Scan for the cell matching the given text and deliver its (X, Y) coordinate at center. 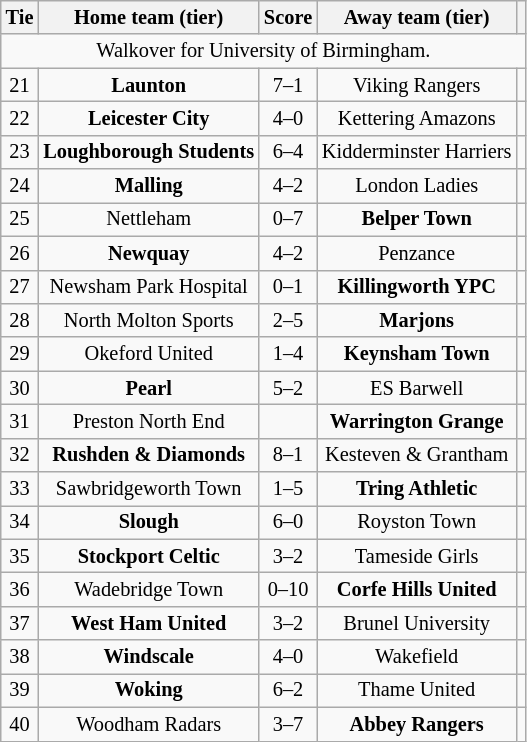
Malling (148, 186)
0–7 (288, 219)
36 (20, 589)
Loughborough Students (148, 152)
Tring Athletic (416, 489)
Windscale (148, 657)
8–1 (288, 455)
Penzance (416, 253)
6–4 (288, 152)
29 (20, 354)
Killingworth YPC (416, 287)
Launton (148, 85)
Home team (tier) (148, 17)
21 (20, 85)
26 (20, 253)
34 (20, 522)
Kidderminster Harriers (416, 152)
Sawbridgeworth Town (148, 489)
Leicester City (148, 118)
Royston Town (416, 522)
Woking (148, 690)
Newsham Park Hospital (148, 287)
Nettleham (148, 219)
Pearl (148, 388)
Stockport Celtic (148, 556)
Score (288, 17)
1–5 (288, 489)
Tameside Girls (416, 556)
23 (20, 152)
Marjons (416, 320)
Corfe Hills United (416, 589)
Brunel University (416, 623)
2–5 (288, 320)
33 (20, 489)
35 (20, 556)
Rushden & Diamonds (148, 455)
Viking Rangers (416, 85)
West Ham United (148, 623)
Belper Town (416, 219)
38 (20, 657)
6–2 (288, 690)
3–7 (288, 724)
Abbey Rangers (416, 724)
London Ladies (416, 186)
Kettering Amazons (416, 118)
Preston North End (148, 421)
Warrington Grange (416, 421)
37 (20, 623)
6–0 (288, 522)
28 (20, 320)
1–4 (288, 354)
Kesteven & Grantham (416, 455)
5–2 (288, 388)
Wakefield (416, 657)
Okeford United (148, 354)
25 (20, 219)
40 (20, 724)
Tie (20, 17)
Wadebridge Town (148, 589)
7–1 (288, 85)
Newquay (148, 253)
0–10 (288, 589)
27 (20, 287)
0–1 (288, 287)
30 (20, 388)
Keynsham Town (416, 354)
ES Barwell (416, 388)
24 (20, 186)
Walkover for University of Birmingham. (264, 51)
39 (20, 690)
32 (20, 455)
Woodham Radars (148, 724)
Thame United (416, 690)
Away team (tier) (416, 17)
31 (20, 421)
North Molton Sports (148, 320)
Slough (148, 522)
22 (20, 118)
